Find where the given text appears and provide that cell's center as [X, Y] coordinate. 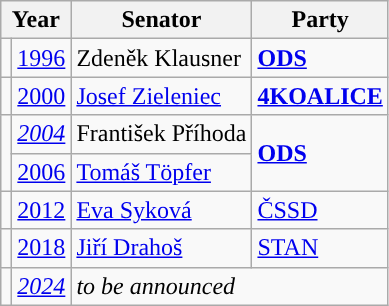
František Příhoda [162, 134]
2000 [42, 96]
2006 [42, 172]
2018 [42, 248]
Jiří Drahoš [162, 248]
Josef Zieleniec [162, 96]
Tomáš Töpfer [162, 172]
Party [320, 20]
Zdeněk Klausner [162, 58]
2004 [42, 134]
2024 [42, 286]
Senator [162, 20]
2012 [42, 210]
to be announced [230, 286]
Eva Syková [162, 210]
4KOALICE [320, 96]
ČSSD [320, 210]
STAN [320, 248]
1996 [42, 58]
Year [36, 20]
